Determine the (X, Y) coordinate at the center of the cell enclosing the given text.  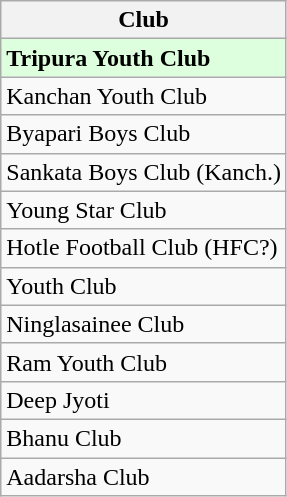
Ninglasainee Club (144, 324)
Aadarsha Club (144, 477)
Club (144, 20)
Hotle Football Club (HFC?) (144, 248)
Sankata Boys Club (Kanch.) (144, 172)
Byapari Boys Club (144, 134)
Tripura Youth Club (144, 58)
Young Star Club (144, 210)
Bhanu Club (144, 438)
Youth Club (144, 286)
Ram Youth Club (144, 362)
Kanchan Youth Club (144, 96)
Deep Jyoti (144, 400)
